Determine the (x, y) coordinate at the center of the cell enclosing the given text.  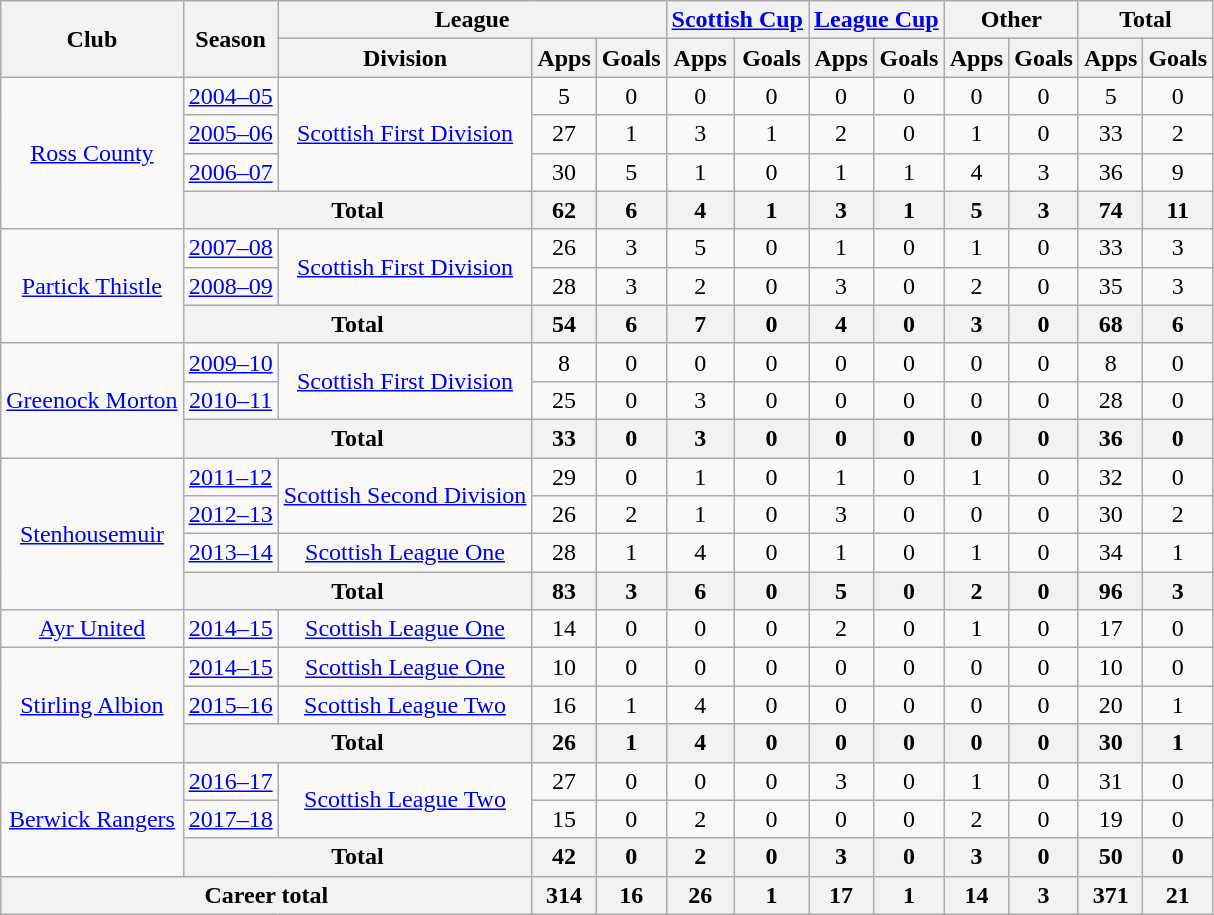
Season (230, 39)
League (472, 20)
96 (1110, 591)
2017–18 (230, 819)
15 (564, 819)
371 (1110, 895)
2006–07 (230, 172)
2010–11 (230, 400)
74 (1110, 210)
25 (564, 400)
Career total (266, 895)
29 (564, 477)
32 (1110, 477)
2011–12 (230, 477)
Other (1011, 20)
83 (564, 591)
9 (1178, 172)
314 (564, 895)
20 (1110, 705)
Scottish Second Division (405, 496)
19 (1110, 819)
31 (1110, 781)
League Cup (876, 20)
Ross County (92, 153)
Berwick Rangers (92, 819)
2008–09 (230, 286)
Ayr United (92, 629)
2012–13 (230, 515)
Greenock Morton (92, 400)
2009–10 (230, 362)
2015–16 (230, 705)
35 (1110, 286)
68 (1110, 324)
11 (1178, 210)
2004–05 (230, 96)
21 (1178, 895)
42 (564, 857)
7 (700, 324)
2005–06 (230, 134)
Division (405, 58)
2007–08 (230, 248)
Stenhousemuir (92, 534)
34 (1110, 553)
2013–14 (230, 553)
50 (1110, 857)
2016–17 (230, 781)
62 (564, 210)
Club (92, 39)
Partick Thistle (92, 286)
Scottish Cup (737, 20)
Stirling Albion (92, 705)
54 (564, 324)
